Determine the [x, y] coordinate at the center of the cell enclosing the given text.  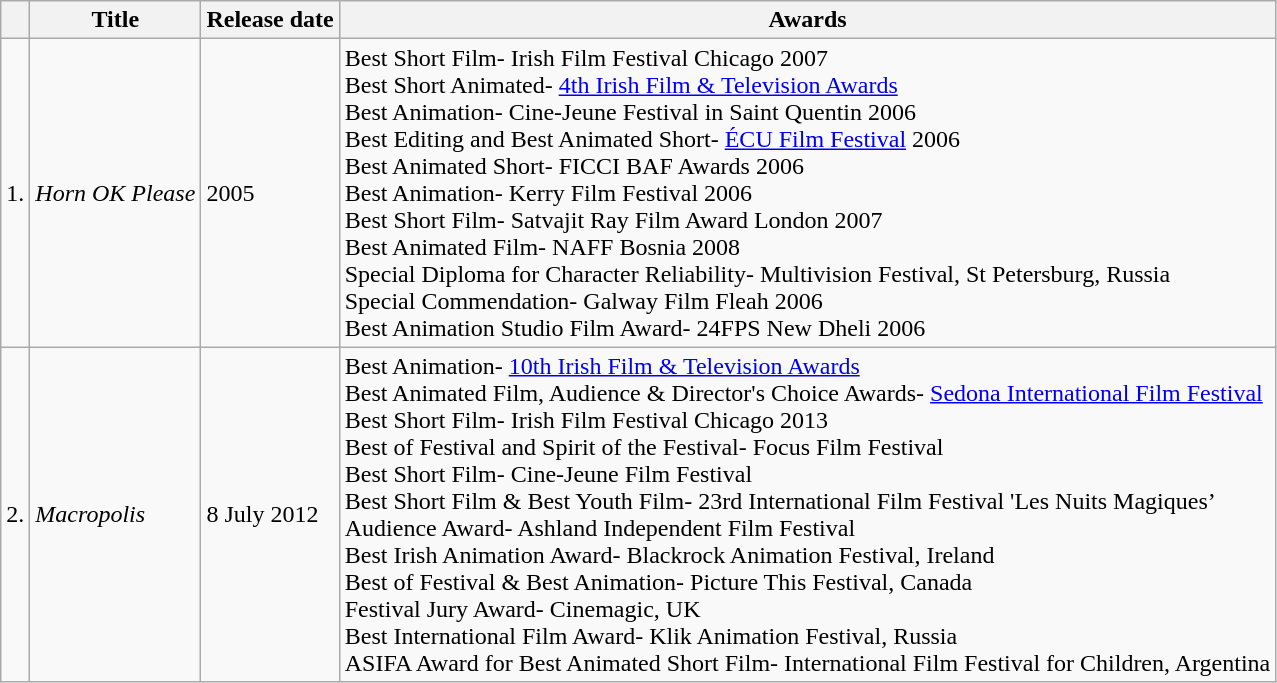
8 July 2012 [270, 514]
Horn OK Please [116, 193]
2005 [270, 193]
2. [16, 514]
Macropolis [116, 514]
Awards [808, 20]
1. [16, 193]
Release date [270, 20]
Title [116, 20]
